Scan for the cell matching the given text and deliver its (X, Y) coordinate at center. 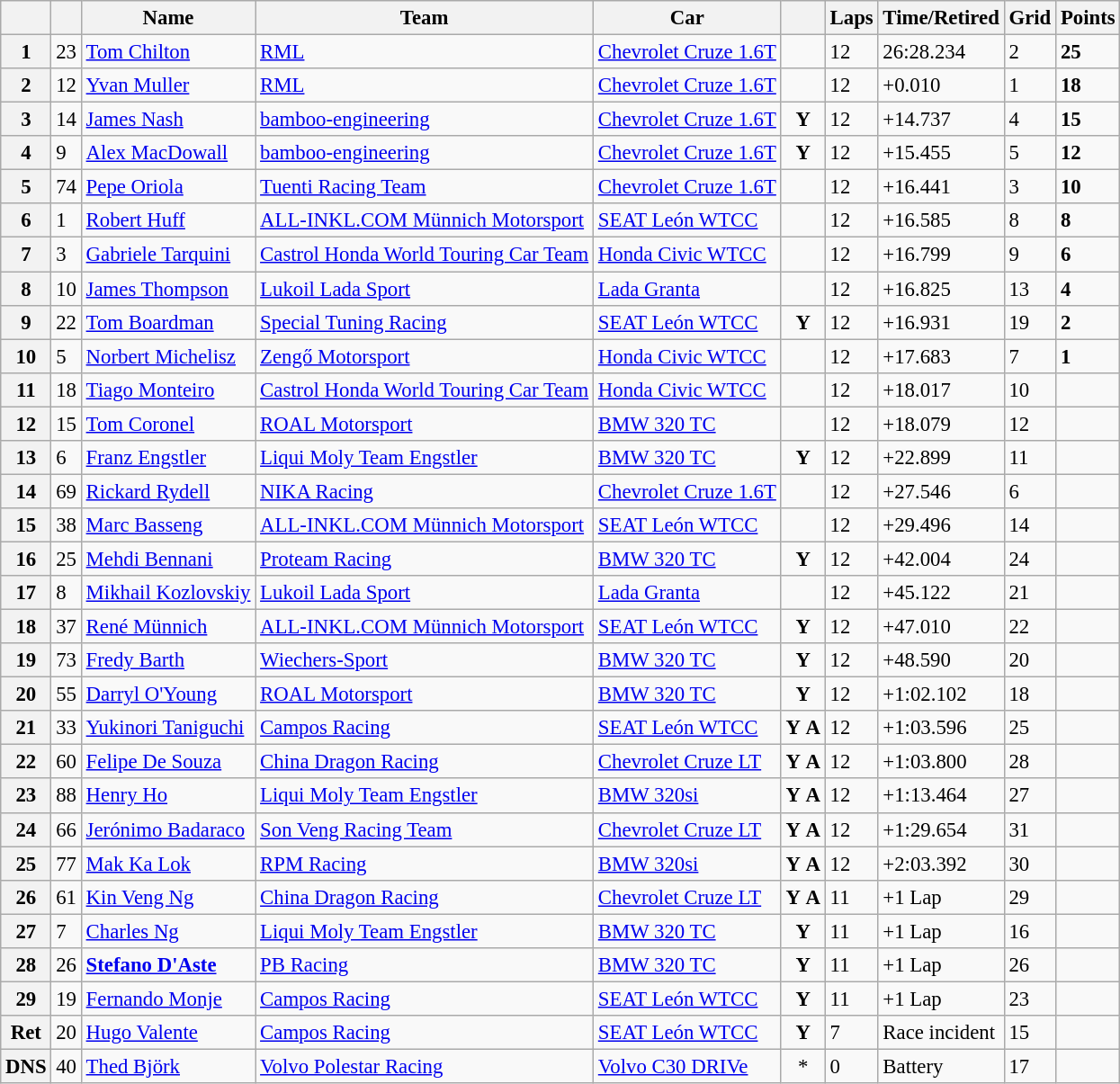
+1:03.800 (941, 762)
30 (1029, 864)
Gabriele Tarquini (167, 255)
NIKA Racing (425, 491)
Yukinori Taniguchi (167, 728)
Darryl O'Young (167, 694)
Tom Chilton (167, 52)
Hugo Valente (167, 1033)
+14.737 (941, 120)
+15.455 (941, 153)
+16.931 (941, 322)
38 (67, 525)
+1:03.596 (941, 728)
Felipe De Souza (167, 762)
+16.441 (941, 187)
Team (425, 18)
Henry Ho (167, 796)
+2:03.392 (941, 864)
Son Veng Racing Team (425, 829)
+48.590 (941, 660)
Points (1089, 18)
DNS (26, 1066)
Ret (26, 1033)
Wiechers-Sport (425, 660)
+17.683 (941, 356)
37 (67, 627)
73 (67, 660)
+16.825 (941, 289)
Fredy Barth (167, 660)
Charles Ng (167, 931)
Laps (851, 18)
26:28.234 (941, 52)
77 (67, 864)
Mak Ka Lok (167, 864)
+45.122 (941, 593)
Pepe Oriola (167, 187)
Grid (1029, 18)
Kin Veng Ng (167, 897)
+27.546 (941, 491)
Franz Engstler (167, 458)
+47.010 (941, 627)
+16.799 (941, 255)
Battery (941, 1066)
Jerónimo Badaraco (167, 829)
Tuenti Racing Team (425, 187)
James Nash (167, 120)
Tom Boardman (167, 322)
Stefano D'Aste (167, 965)
31 (1029, 829)
Fernando Monje (167, 999)
PB Racing (425, 965)
+22.899 (941, 458)
+29.496 (941, 525)
René Münnich (167, 627)
88 (67, 796)
Thed Björk (167, 1066)
+1:02.102 (941, 694)
40 (67, 1066)
74 (67, 187)
+18.079 (941, 424)
Rickard Rydell (167, 491)
66 (67, 829)
+18.017 (941, 390)
Mehdi Bennani (167, 559)
Proteam Racing (425, 559)
Volvo Polestar Racing (425, 1066)
James Thompson (167, 289)
Tom Coronel (167, 424)
Race incident (941, 1033)
Volvo C30 DRIVe (687, 1066)
Zengő Motorsport (425, 356)
Mikhail Kozlovskiy (167, 593)
0 (851, 1066)
Norbert Michelisz (167, 356)
+42.004 (941, 559)
Tiago Monteiro (167, 390)
Car (687, 18)
* (802, 1066)
Yvan Muller (167, 85)
60 (67, 762)
+0.010 (941, 85)
55 (67, 694)
Special Tuning Racing (425, 322)
69 (67, 491)
Marc Basseng (167, 525)
Alex MacDowall (167, 153)
+16.585 (941, 220)
Robert Huff (167, 220)
RPM Racing (425, 864)
61 (67, 897)
+1:13.464 (941, 796)
Time/Retired (941, 18)
Name (167, 18)
33 (67, 728)
+1:29.654 (941, 829)
